For the text-containing cell, return its midpoint in [X, Y] coordinate format. 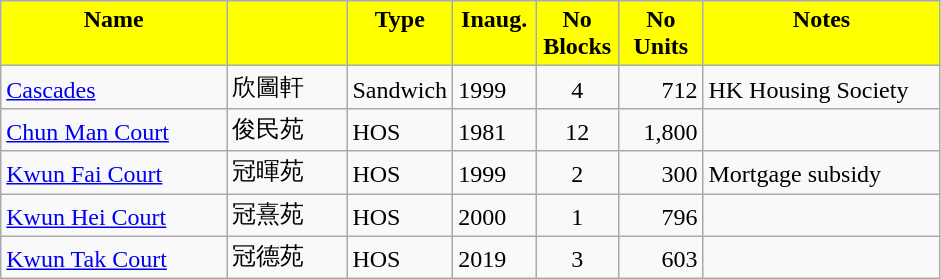
2019 [494, 258]
Kwun Fai Court [114, 172]
No Blocks [578, 34]
1,800 [661, 130]
603 [661, 258]
Cascades [114, 88]
冠德苑 [287, 258]
300 [661, 172]
12 [578, 130]
俊民苑 [287, 130]
冠熹苑 [287, 216]
796 [661, 216]
Inaug. [494, 34]
欣圖軒 [287, 88]
HK Housing Society [822, 88]
Kwun Tak Court [114, 258]
3 [578, 258]
Kwun Hei Court [114, 216]
2000 [494, 216]
Type [400, 34]
Notes [822, 34]
Name [114, 34]
Chun Man Court [114, 130]
712 [661, 88]
No Units [661, 34]
1981 [494, 130]
Sandwich [400, 88]
2 [578, 172]
1 [578, 216]
4 [578, 88]
冠暉苑 [287, 172]
Mortgage subsidy [822, 172]
